Return (X, Y) of the center of cell containing provided text 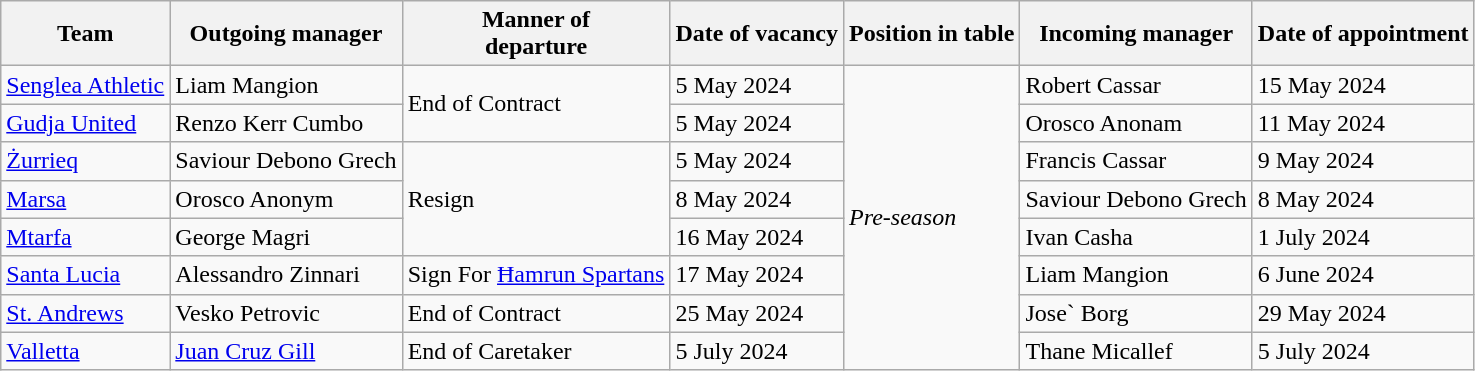
6 June 2024 (1363, 275)
29 May 2024 (1363, 313)
11 May 2024 (1363, 123)
Date of appointment (1363, 34)
Resign (536, 199)
Mtarfa (86, 237)
Pre-season (932, 218)
Marsa (86, 199)
15 May 2024 (1363, 85)
George Magri (286, 237)
Manner ofdeparture (536, 34)
Sign For Ħamrun Spartans (536, 275)
25 May 2024 (757, 313)
Alessandro Zinnari (286, 275)
Vesko Petrovic (286, 313)
Francis Cassar (1136, 161)
Żurrieq (86, 161)
9 May 2024 (1363, 161)
Juan Cruz Gill (286, 351)
Senglea Athletic (86, 85)
Orosco Anonam (1136, 123)
Jose` Borg (1136, 313)
Ivan Casha (1136, 237)
End of Caretaker (536, 351)
17 May 2024 (757, 275)
Incoming manager (1136, 34)
Thane Micallef (1136, 351)
Orosco Anonym (286, 199)
Team (86, 34)
Valletta (86, 351)
16 May 2024 (757, 237)
Gudja United (86, 123)
Date of vacancy (757, 34)
St. Andrews (86, 313)
Renzo Kerr Cumbo (286, 123)
Santa Lucia (86, 275)
1 July 2024 (1363, 237)
Position in table (932, 34)
Outgoing manager (286, 34)
Robert Cassar (1136, 85)
